Return [x, y] of the center of cell containing provided text 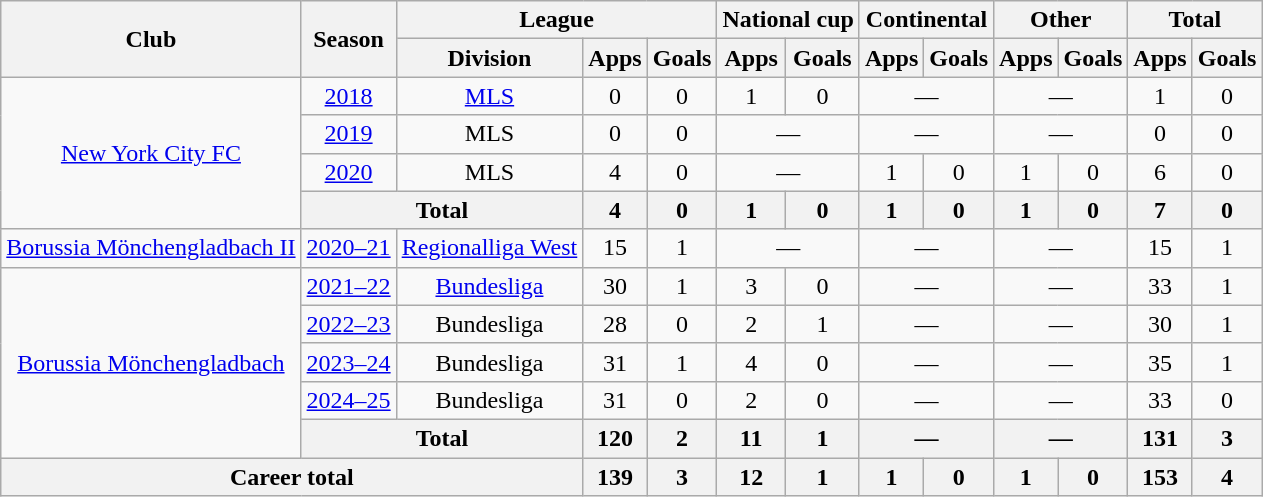
2019 [348, 134]
Other [1061, 20]
Season [348, 39]
2020–21 [348, 248]
National cup [788, 20]
12 [751, 477]
Career total [292, 477]
2018 [348, 96]
New York City FC [151, 153]
League [556, 20]
Borussia Mönchengladbach [151, 362]
Continental [926, 20]
120 [615, 438]
Division [490, 58]
11 [751, 438]
2024–25 [348, 400]
131 [1160, 438]
28 [615, 324]
35 [1160, 362]
Borussia Mönchengladbach II [151, 248]
2023–24 [348, 362]
153 [1160, 477]
Club [151, 39]
7 [1160, 210]
Regionalliga West [490, 248]
139 [615, 477]
6 [1160, 172]
2021–22 [348, 286]
2022–23 [348, 324]
2020 [348, 172]
